Determine the (x, y) coordinate at the center of the cell enclosing the given text.  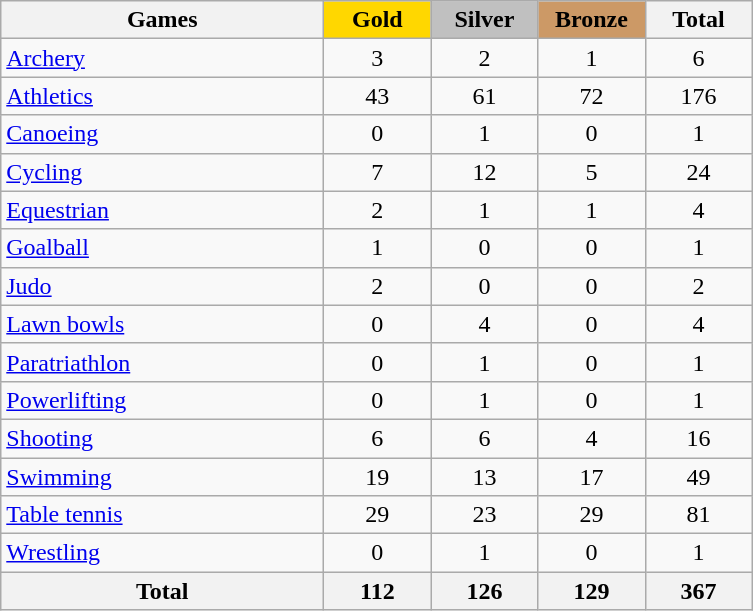
Powerlifting (162, 400)
49 (698, 477)
72 (592, 96)
Archery (162, 58)
Wrestling (162, 553)
43 (378, 96)
Cycling (162, 172)
176 (698, 96)
129 (592, 591)
Swimming (162, 477)
16 (698, 438)
367 (698, 591)
Goalball (162, 248)
61 (484, 96)
12 (484, 172)
112 (378, 591)
17 (592, 477)
Silver (484, 20)
23 (484, 515)
Canoeing (162, 134)
Lawn bowls (162, 324)
126 (484, 591)
5 (592, 172)
81 (698, 515)
Games (162, 20)
Judo (162, 286)
Bronze (592, 20)
Shooting (162, 438)
Equestrian (162, 210)
Gold (378, 20)
Table tennis (162, 515)
19 (378, 477)
7 (378, 172)
Athletics (162, 96)
3 (378, 58)
24 (698, 172)
Paratriathlon (162, 362)
13 (484, 477)
